Determine the (x, y) coordinate at the center of the cell enclosing the given text.  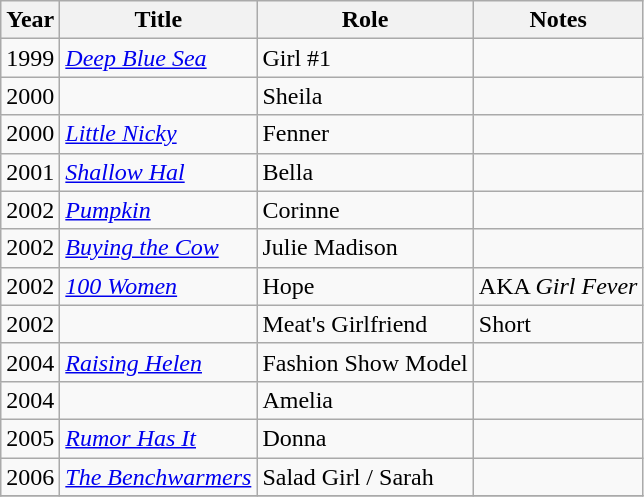
Short (558, 324)
Hope (365, 286)
Donna (365, 438)
Buying the Cow (158, 248)
Rumor Has It (158, 438)
Girl #1 (365, 58)
2001 (30, 172)
Raising Helen (158, 362)
AKA Girl Fever (558, 286)
Notes (558, 20)
Julie Madison (365, 248)
Fashion Show Model (365, 362)
Corinne (365, 210)
Amelia (365, 400)
Sheila (365, 96)
Role (365, 20)
Salad Girl / Sarah (365, 477)
Shallow Hal (158, 172)
Meat's Girlfriend (365, 324)
Fenner (365, 134)
Little Nicky (158, 134)
2006 (30, 477)
Bella (365, 172)
Deep Blue Sea (158, 58)
Title (158, 20)
The Benchwarmers (158, 477)
100 Women (158, 286)
2005 (30, 438)
Year (30, 20)
1999 (30, 58)
Pumpkin (158, 210)
